Identify which cell holds the provided text, then report its (X, Y) central coordinate. 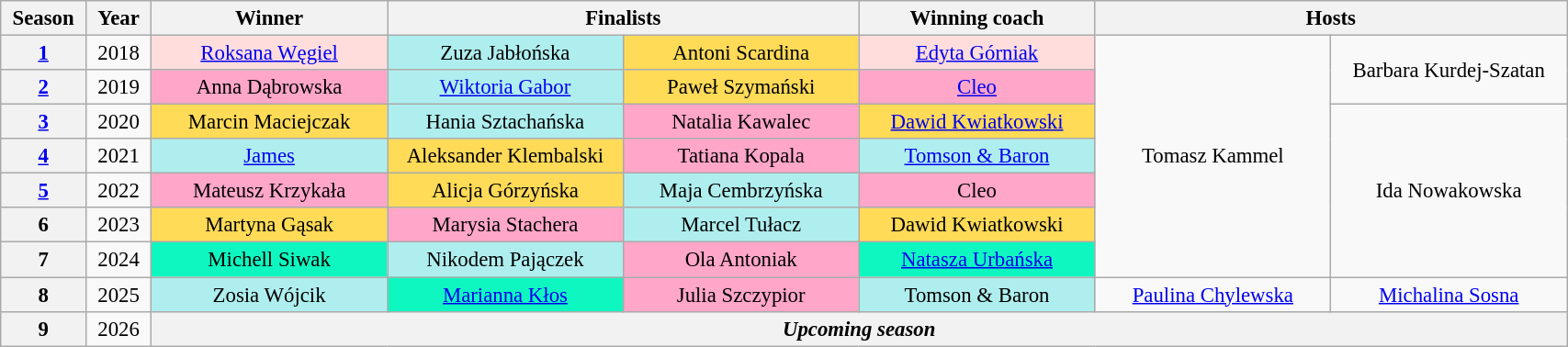
Edyta Górniak (977, 53)
2018 (118, 53)
9 (44, 329)
Anna Dąbrowska (270, 87)
Barbara Kurdej-Szatan (1450, 70)
Nikodem Pajączek (505, 260)
7 (44, 260)
Michalina Sosna (1450, 295)
Antoni Scardina (740, 53)
Marcel Tułacz (740, 225)
Paweł Szymański (740, 87)
Hosts (1331, 18)
1 (44, 53)
2019 (118, 87)
Marysia Stachera (505, 225)
Winning coach (977, 18)
Alicja Górzyńska (505, 191)
2 (44, 87)
Mateusz Krzykała (270, 191)
Marcin Maciejczak (270, 122)
3 (44, 122)
Hania Sztachańska (505, 122)
2025 (118, 295)
Ida Nowakowska (1450, 191)
2021 (118, 156)
5 (44, 191)
Tomasz Kammel (1213, 156)
Julia Szczypior (740, 295)
2024 (118, 260)
Roksana Węgiel (270, 53)
Tatiana Kopala (740, 156)
Finalists (624, 18)
Paulina Chylewska (1213, 295)
Upcoming season (860, 329)
4 (44, 156)
Season (44, 18)
Ola Antoniak (740, 260)
Wiktoria Gabor (505, 87)
Natalia Kawalec (740, 122)
James (270, 156)
Michell Siwak (270, 260)
Zosia Wójcik (270, 295)
Marianna Kłos (505, 295)
Year (118, 18)
2023 (118, 225)
2022 (118, 191)
6 (44, 225)
2026 (118, 329)
Aleksander Klembalski (505, 156)
Zuza Jabłońska (505, 53)
Winner (270, 18)
Martyna Gąsak (270, 225)
Maja Cembrzyńska (740, 191)
2020 (118, 122)
Natasza Urbańska (977, 260)
8 (44, 295)
